From the cell containing the given text, extract its center point as [x, y] coordinate. 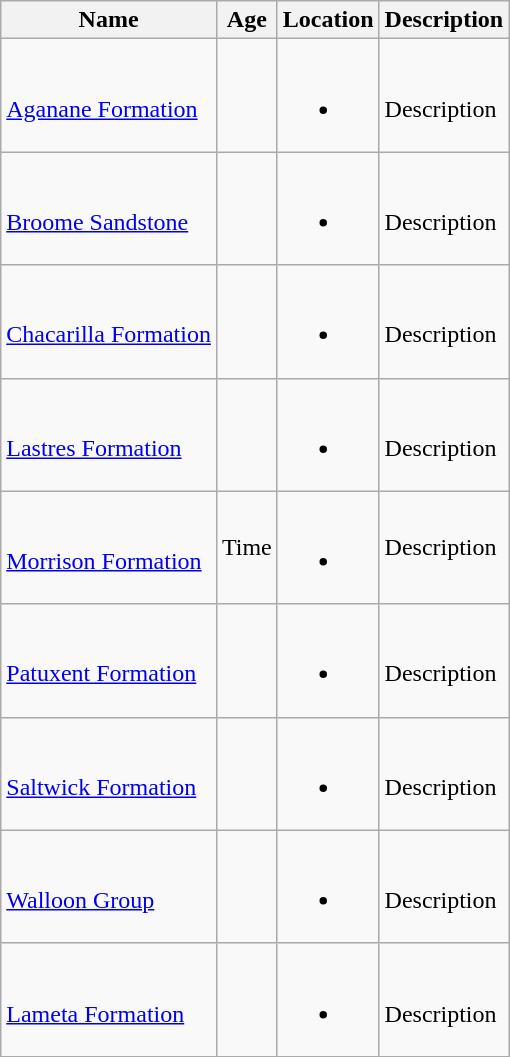
Lastres Formation [109, 434]
Broome Sandstone [109, 208]
Lameta Formation [109, 1000]
Patuxent Formation [109, 660]
Morrison Formation [109, 548]
Age [246, 20]
Time [246, 548]
Chacarilla Formation [109, 322]
Name [109, 20]
Aganane Formation [109, 96]
Saltwick Formation [109, 774]
Location [328, 20]
Walloon Group [109, 886]
